Pinpoint the cell where the given text exists, returning its (X, Y) midpoint coordinate. 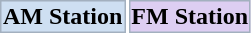
FM Station (190, 16)
AM Station (62, 16)
